Locate the cell with the specified text and output its (X, Y) center coordinate. 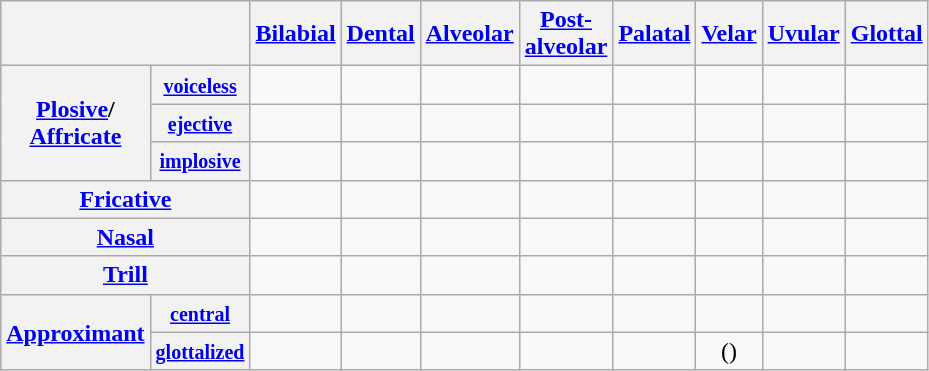
Glottal (886, 34)
central (200, 313)
Uvular (804, 34)
Fricative (126, 199)
() (729, 351)
Post-alveolar (566, 34)
implosive (200, 161)
Dental (380, 34)
Alveolar (470, 34)
Nasal (126, 237)
Plosive/Affricate (76, 123)
Approximant (76, 332)
glottalized (200, 351)
voiceless (200, 85)
ejective (200, 123)
Trill (126, 275)
Bilabial (296, 34)
Velar (729, 34)
Palatal (654, 34)
